Capture the cell that displays the provided text and extract its (X, Y) central coordinate. 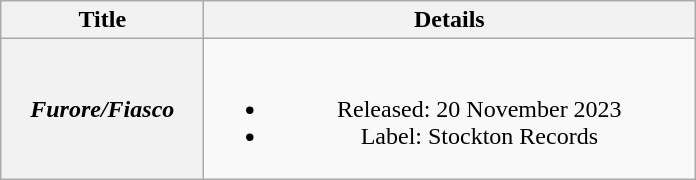
Released: 20 November 2023Label: Stockton Records (450, 109)
Furore/Fiasco (102, 109)
Details (450, 20)
Title (102, 20)
